Provide the [x, y] coordinate of the cell's center where the given text is located.  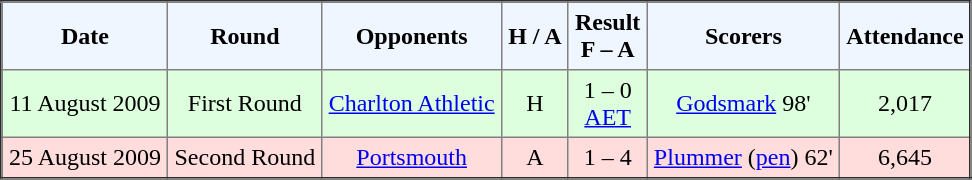
25 August 2009 [85, 158]
Second Round [245, 158]
First Round [245, 104]
Charlton Athletic [412, 104]
1 – 0AET [608, 104]
Round [245, 36]
Opponents [412, 36]
Scorers [743, 36]
H / A [534, 36]
A [534, 158]
ResultF – A [608, 36]
11 August 2009 [85, 104]
Plummer (pen) 62' [743, 158]
6,645 [906, 158]
Date [85, 36]
2,017 [906, 104]
Godsmark 98' [743, 104]
Portsmouth [412, 158]
H [534, 104]
1 – 4 [608, 158]
Attendance [906, 36]
